From the cell containing the given text, extract its center point as [x, y] coordinate. 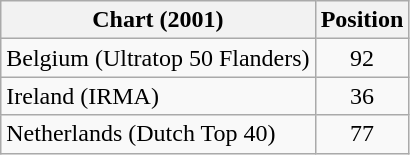
36 [362, 96]
Netherlands (Dutch Top 40) [158, 134]
Chart (2001) [158, 20]
Position [362, 20]
Belgium (Ultratop 50 Flanders) [158, 58]
92 [362, 58]
77 [362, 134]
Ireland (IRMA) [158, 96]
